Detect which cell encompasses the target text, then output its (X, Y) center coordinate. 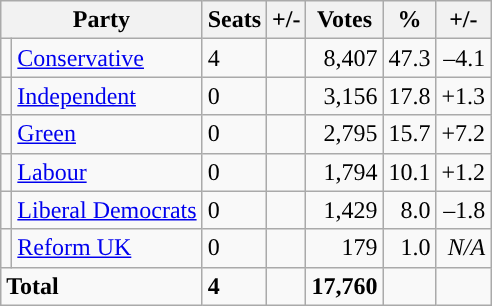
1.0 (410, 248)
+7.2 (464, 134)
15.7 (410, 134)
Reform UK (107, 248)
Green (107, 134)
Labour (107, 172)
N/A (464, 248)
–1.8 (464, 210)
Total (102, 286)
+1.3 (464, 96)
8,407 (344, 58)
17.8 (410, 96)
179 (344, 248)
+1.2 (464, 172)
Party (102, 20)
% (410, 20)
1,794 (344, 172)
8.0 (410, 210)
3,156 (344, 96)
Independent (107, 96)
Votes (344, 20)
10.1 (410, 172)
17,760 (344, 286)
Seats (234, 20)
1,429 (344, 210)
Liberal Democrats (107, 210)
47.3 (410, 58)
–4.1 (464, 58)
2,795 (344, 134)
Conservative (107, 58)
